Pinpoint the cell where the given text exists, returning its [X, Y] midpoint coordinate. 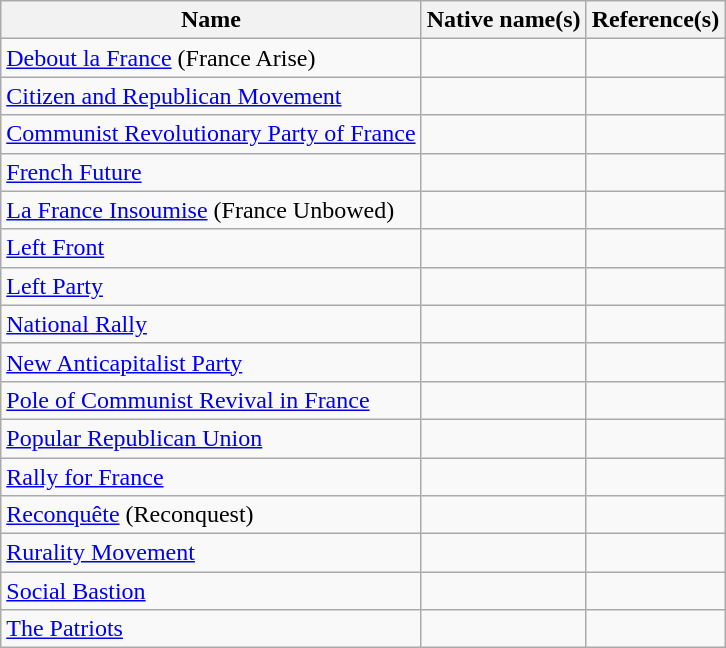
Citizen and Republican Movement [211, 96]
La France Insoumise (France Unbowed) [211, 210]
French Future [211, 172]
Popular Republican Union [211, 438]
Left Party [211, 286]
Native name(s) [504, 20]
Debout la France (France Arise) [211, 58]
Left Front [211, 248]
Pole of Communist Revival in France [211, 400]
The Patriots [211, 629]
Reconquête (Reconquest) [211, 515]
Communist Revolutionary Party of France [211, 134]
Reference(s) [656, 20]
Rally for France [211, 477]
Rurality Movement [211, 553]
Name [211, 20]
National Rally [211, 324]
Social Bastion [211, 591]
New Anticapitalist Party [211, 362]
